Detect which cell encompasses the target text, then output its (X, Y) center coordinate. 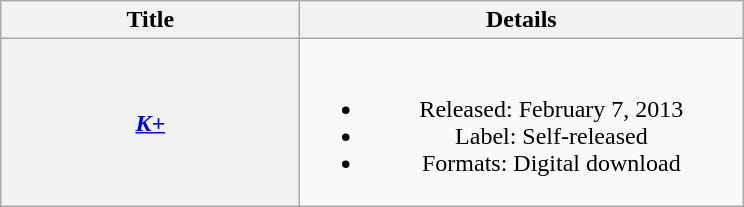
Title (150, 20)
Released: February 7, 2013Label: Self-releasedFormats: Digital download (522, 122)
K+ (150, 122)
Details (522, 20)
